Locate the cell with the specified text and output its (x, y) center coordinate. 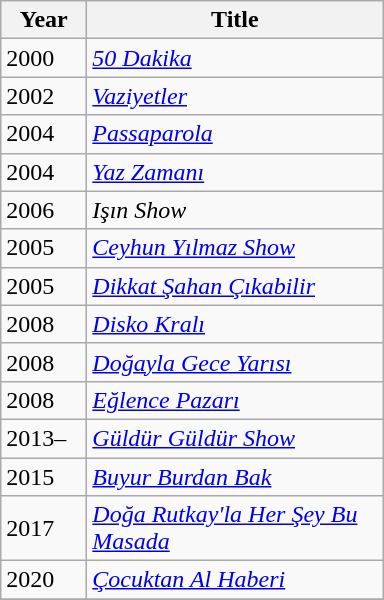
Disko Kralı (235, 324)
Çocuktan Al Haberi (235, 580)
2002 (44, 96)
Doğa Rutkay'la Her Şey Bu Masada (235, 528)
2017 (44, 528)
Passaparola (235, 134)
2013– (44, 438)
Ceyhun Yılmaz Show (235, 248)
Vaziyetler (235, 96)
Işın Show (235, 210)
Buyur Burdan Bak (235, 477)
2015 (44, 477)
Title (235, 20)
Year (44, 20)
2020 (44, 580)
Doğayla Gece Yarısı (235, 362)
2006 (44, 210)
Eğlence Pazarı (235, 400)
Dikkat Şahan Çıkabilir (235, 286)
Güldür Güldür Show (235, 438)
50 Dakika (235, 58)
2000 (44, 58)
Yaz Zamanı (235, 172)
